Determine the (x, y) coordinate at the center of the cell enclosing the given text.  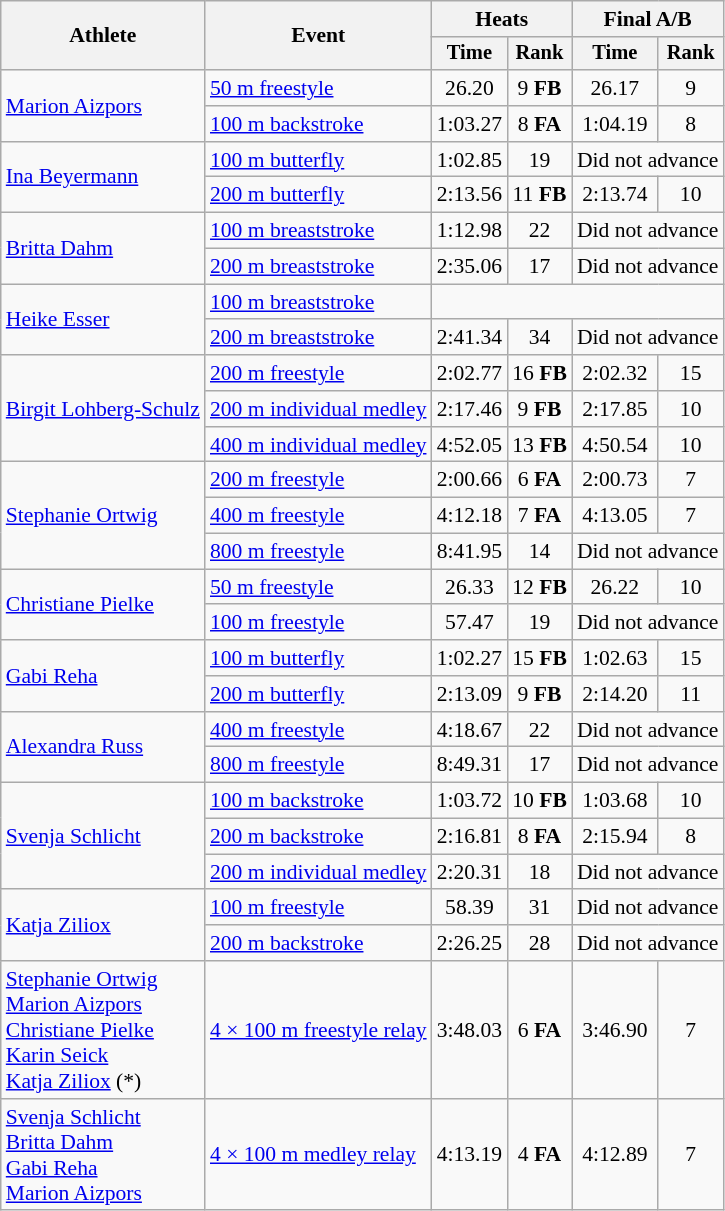
4:18.67 (470, 730)
Christiane Pielke (103, 604)
11 (691, 694)
4 FA (540, 1155)
2:20.31 (470, 872)
1:02.27 (470, 658)
400 m individual medley (318, 445)
3:48.03 (470, 1030)
Heats (502, 19)
2:17.46 (470, 409)
4:52.05 (470, 445)
4:13.19 (470, 1155)
Event (318, 36)
28 (540, 943)
7 FA (540, 516)
Athlete (103, 36)
Marion Aizpors (103, 106)
2:15.94 (615, 837)
8:41.95 (470, 552)
2:26.25 (470, 943)
11 FB (540, 195)
2:13.09 (470, 694)
4:12.89 (615, 1155)
4:12.18 (470, 516)
2:02.77 (470, 373)
58.39 (470, 908)
Stephanie OrtwigMarion AizporsChristiane PielkeKarin SeickKatja Ziliox (*) (103, 1030)
3:46.90 (615, 1030)
12 FB (540, 587)
Final A/B (648, 19)
1:12.98 (470, 231)
2:14.20 (615, 694)
2:17.85 (615, 409)
26.17 (615, 88)
Alexandra Russ (103, 748)
10 FB (540, 801)
14 (540, 552)
1:02.63 (615, 658)
26.22 (615, 587)
1:04.19 (615, 124)
Gabi Reha (103, 676)
18 (540, 872)
2:41.34 (470, 338)
34 (540, 338)
26.33 (470, 587)
Ina Beyermann (103, 178)
4 × 100 m medley relay (318, 1155)
1:02.85 (470, 160)
26.20 (470, 88)
2:13.56 (470, 195)
Stephanie Ortwig (103, 516)
2:00.73 (615, 480)
1:03.68 (615, 801)
31 (540, 908)
Heike Esser (103, 320)
8:49.31 (470, 765)
15 FB (540, 658)
2:00.66 (470, 480)
Britta Dahm (103, 248)
16 FB (540, 373)
Birgit Lohberg-Schulz (103, 408)
4 × 100 m freestyle relay (318, 1030)
Svenja SchlichtBritta DahmGabi RehaMarion Aizpors (103, 1155)
Svenja Schlicht (103, 836)
1:03.27 (470, 124)
1:03.72 (470, 801)
2:16.81 (470, 837)
4:50.54 (615, 445)
4:13.05 (615, 516)
2:13.74 (615, 195)
2:35.06 (470, 267)
Katja Ziliox (103, 926)
2:02.32 (615, 373)
9 (691, 88)
13 FB (540, 445)
57.47 (470, 623)
